Determine the (x, y) coordinate at the center of the cell enclosing the given text.  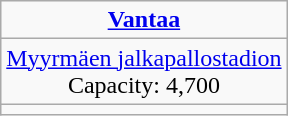
Myyrmäen jalkapallostadionCapacity: 4,700 (144, 72)
Vantaa (144, 20)
